For the text-containing cell, return its midpoint in (X, Y) coordinate format. 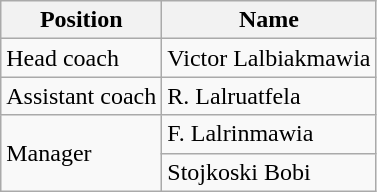
Position (82, 20)
Head coach (82, 58)
Stojkoski Bobi (269, 172)
F. Lalrinmawia (269, 134)
R. Lalruatfela (269, 96)
Name (269, 20)
Assistant coach (82, 96)
Manager (82, 153)
Victor Lalbiakmawia (269, 58)
